Capture the cell that displays the provided text and extract its (x, y) central coordinate. 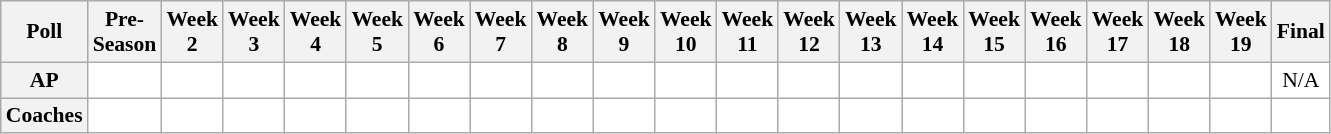
Week15 (994, 32)
Week12 (809, 32)
Week14 (933, 32)
Final (1301, 32)
Poll (44, 32)
Week4 (316, 32)
N/A (1301, 80)
Week2 (192, 32)
Week11 (748, 32)
Week6 (439, 32)
Week7 (501, 32)
Pre-Season (125, 32)
Week9 (624, 32)
AP (44, 80)
Week18 (1179, 32)
Week19 (1241, 32)
Coaches (44, 116)
Week17 (1118, 32)
Week5 (377, 32)
Week8 (562, 32)
Week16 (1056, 32)
Week10 (686, 32)
Week13 (871, 32)
Week3 (254, 32)
